Locate the cell with the specified text and output its (x, y) center coordinate. 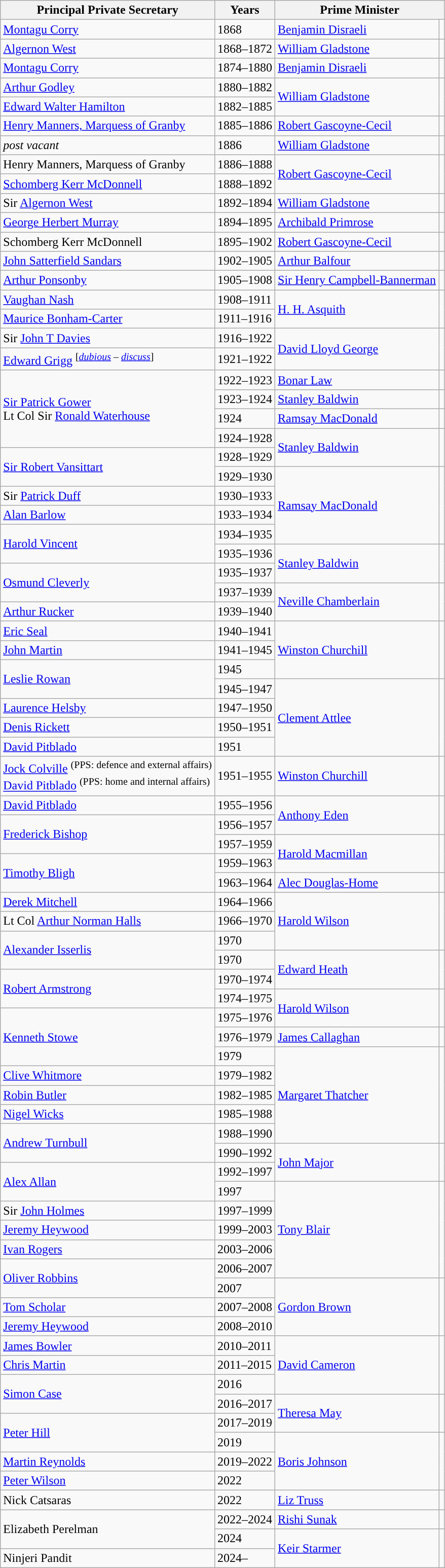
2016–2017 (244, 1404)
1976–1979 (244, 1037)
Archibald Primrose (357, 222)
Bonar Law (357, 380)
1929–1930 (244, 477)
Alan Barlow (107, 515)
2024– (244, 1558)
Edward Walter Hamilton (107, 106)
1916–1922 (244, 338)
Robert Armstrong (107, 989)
Edward Heath (357, 969)
Sir Patrick Gower Lt Col Sir Ronald Waterhouse (107, 409)
Years (244, 10)
1963–1964 (244, 883)
Eric Seal (107, 631)
Alexander Isserlis (107, 950)
1959–1963 (244, 863)
1930–1933 (244, 496)
Principal Private Secretary (107, 10)
Liz Truss (357, 1500)
Boris Johnson (357, 1462)
Edward Grigg [dubious – discuss] (107, 359)
Anthony Eden (357, 815)
1941–1945 (244, 650)
1935–1937 (244, 573)
1947–1950 (244, 708)
Kenneth Stowe (107, 1037)
John Satterfield Sandars (107, 261)
James Callaghan (357, 1037)
George Herbert Murray (107, 222)
2024 (244, 1539)
1923–1924 (244, 399)
2003–2006 (244, 1249)
James Bowler (107, 1345)
1999–2003 (244, 1230)
1951–1955 (244, 776)
Sir John Holmes (107, 1211)
1939–1940 (244, 611)
1922–1923 (244, 380)
Sir Henry Campbell-Bannerman (357, 280)
1905–1908 (244, 280)
1882–1885 (244, 106)
1928–1929 (244, 457)
David Lloyd George (357, 350)
1924 (244, 419)
1975–1976 (244, 1017)
Rishi Sunak (357, 1519)
Gordon Brown (357, 1307)
1970–1974 (244, 979)
Peter Hill (107, 1433)
1979–1982 (244, 1076)
Sir Robert Vansittart (107, 467)
1934–1935 (244, 534)
Robin Butler (107, 1095)
Elizabeth Perelman (107, 1529)
Leslie Rowan (107, 679)
Jock Colville (PPS: defence and external affairs)David Pitblado (PPS: home and internal affairs) (107, 776)
1974–1975 (244, 998)
2008–2010 (244, 1326)
Alec Douglas-Home (357, 883)
Clement Attlee (357, 717)
Vaughan Nash (107, 300)
1892–1894 (244, 203)
Andrew Turnbull (107, 1143)
1921–1922 (244, 359)
Ninjeri Pandit (107, 1558)
1985–1988 (244, 1114)
2019 (244, 1442)
Margaret Thatcher (357, 1095)
H. H. Asquith (357, 309)
Ivan Rogers (107, 1249)
2017–2019 (244, 1423)
Laurence Helsby (107, 708)
Algernon West (107, 49)
1940–1941 (244, 631)
Theresa May (357, 1413)
Denis Rickett (107, 727)
1885–1886 (244, 126)
Sir Patrick Duff (107, 496)
1911–1916 (244, 319)
Harold Macmillan (357, 854)
Arthur Rucker (107, 611)
Arthur Ponsonby (107, 280)
Sir Algernon West (107, 203)
1894–1895 (244, 222)
John Major (357, 1162)
Martin Reynolds (107, 1462)
Sir John T Davies (107, 338)
Oliver Robbins (107, 1278)
David Cameron (357, 1365)
1937–1939 (244, 592)
Neville Chamberlain (357, 602)
Clive Whitmore (107, 1076)
1979 (244, 1056)
1886–1888 (244, 164)
1933–1934 (244, 515)
2019–2022 (244, 1462)
1956–1957 (244, 825)
1868 (244, 29)
1997 (244, 1191)
1990–1992 (244, 1153)
1902–1905 (244, 261)
1951 (244, 747)
Tony Blair (357, 1230)
1988–1990 (244, 1134)
2010–2011 (244, 1345)
1957–1959 (244, 844)
Keir Starmer (357, 1548)
1982–1985 (244, 1095)
Nick Catsaras (107, 1500)
1874–1880 (244, 68)
Chris Martin (107, 1365)
1888–1892 (244, 184)
Derek Mitchell (107, 902)
2022–2024 (244, 1519)
Arthur Balfour (357, 261)
Simon Case (107, 1394)
John Martin (107, 650)
Osmund Cleverly (107, 582)
2016 (244, 1384)
1868–1872 (244, 49)
Lt Col Arthur Norman Halls (107, 921)
1966–1970 (244, 921)
1935–1936 (244, 554)
1945 (244, 669)
1886 (244, 145)
Tom Scholar (107, 1307)
1880–1882 (244, 87)
post vacant (107, 145)
Prime Minister (360, 10)
1908–1911 (244, 300)
Maurice Bonham-Carter (107, 319)
2011–2015 (244, 1365)
1992–1997 (244, 1172)
2007 (244, 1288)
Peter Wilson (107, 1481)
Alex Allan (107, 1182)
1964–1966 (244, 902)
2006–2007 (244, 1268)
Arthur Godley (107, 87)
Timothy Bligh (107, 873)
1895–1902 (244, 242)
1924–1928 (244, 438)
1997–1999 (244, 1211)
1945–1947 (244, 688)
Frederick Bishop (107, 834)
Nigel Wicks (107, 1114)
2007–2008 (244, 1307)
1955–1956 (244, 806)
Harold Vincent (107, 544)
1950–1951 (244, 727)
